Find where the given text appears and provide that cell's center as (x, y) coordinate. 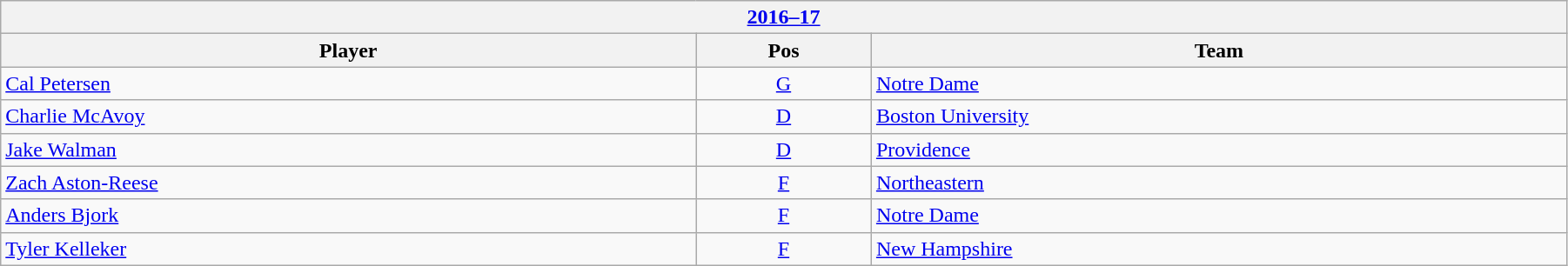
Providence (1218, 150)
Northeastern (1218, 183)
Boston University (1218, 116)
Anders Bjork (348, 216)
New Hampshire (1218, 249)
Tyler Kelleker (348, 249)
Zach Aston-Reese (348, 183)
2016–17 (784, 17)
Team (1218, 50)
Cal Petersen (348, 83)
Jake Walman (348, 150)
Charlie McAvoy (348, 116)
G (784, 83)
Player (348, 50)
Pos (784, 50)
